Capture the cell that displays the provided text and extract its (X, Y) central coordinate. 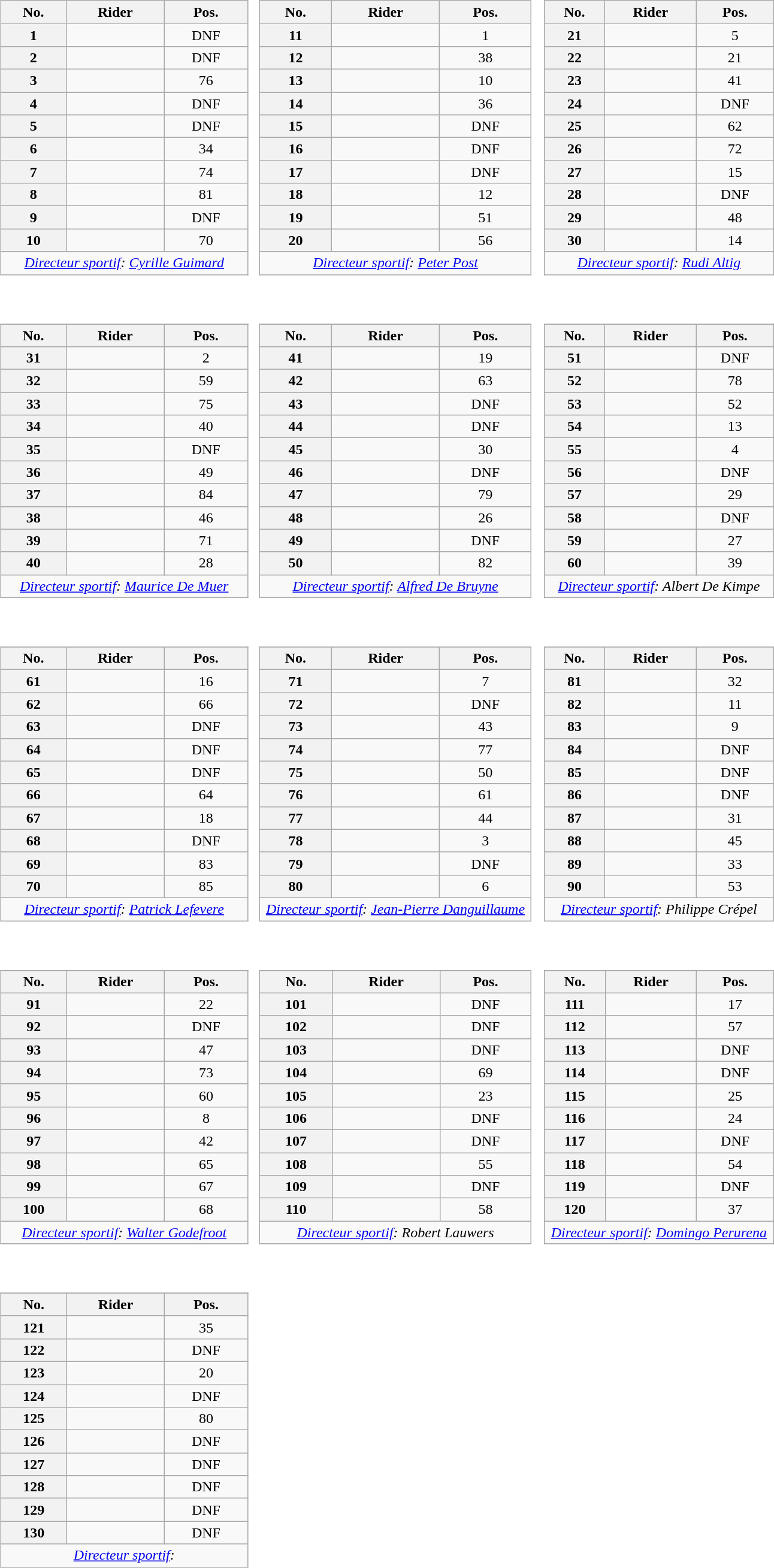
106 (296, 1118)
Directeur sportif: (124, 1555)
110 (296, 1210)
107 (296, 1141)
114 (575, 1072)
112 (575, 1027)
116 (575, 1118)
Directeur sportif: Patrick Lefevere (124, 909)
119 (575, 1187)
121 (34, 1327)
97 (34, 1141)
104 (296, 1072)
90 (575, 886)
100 (34, 1210)
122 (34, 1350)
96 (34, 1118)
Directeur sportif: Alfred De Bruyne (395, 586)
Directeur sportif: Albert De Kimpe (659, 586)
Directeur sportif: Walter Godefroot (124, 1232)
115 (575, 1095)
108 (296, 1164)
127 (34, 1464)
92 (34, 1027)
124 (34, 1395)
105 (296, 1095)
88 (575, 841)
94 (34, 1072)
130 (34, 1533)
No. Rider Pos. 41 19 42 63 43 DNF 44 DNF 45 30 46 DNF 47 79 48 26 49 DNF 50 82 Directeur sportif: Alfred De Bruyne (400, 452)
89 (575, 863)
Directeur sportif: Peter Post (395, 263)
No. Rider Pos. 101 DNF 102 DNF 103 DNF 104 69 105 23 106 DNF 107 DNF 108 55 109 DNF 110 58 Directeur sportif: Robert Lauwers (400, 1099)
Directeur sportif: Domingo Perurena (659, 1232)
98 (34, 1164)
126 (34, 1442)
128 (34, 1487)
102 (296, 1027)
125 (34, 1419)
Directeur sportif: Jean-Pierre Danguillaume (395, 909)
109 (296, 1187)
123 (34, 1373)
101 (296, 1004)
95 (34, 1095)
Directeur sportif: Cyrille Guimard (124, 263)
Directeur sportif: Philippe Crépel (659, 909)
Directeur sportif: Rudi Altig (659, 263)
Directeur sportif: Maurice De Muer (124, 586)
120 (575, 1210)
86 (575, 795)
129 (34, 1510)
No. Rider Pos. 71 7 72 DNF 73 43 74 77 75 50 76 61 77 44 78 3 79 DNF 80 6 Directeur sportif: Jean-Pierre Danguillaume (400, 775)
99 (34, 1187)
Directeur sportif: Robert Lauwers (395, 1232)
118 (575, 1164)
87 (575, 818)
113 (575, 1050)
91 (34, 1004)
111 (575, 1004)
103 (296, 1050)
93 (34, 1050)
117 (575, 1141)
